Scan for the cell matching the given text and deliver its (x, y) coordinate at center. 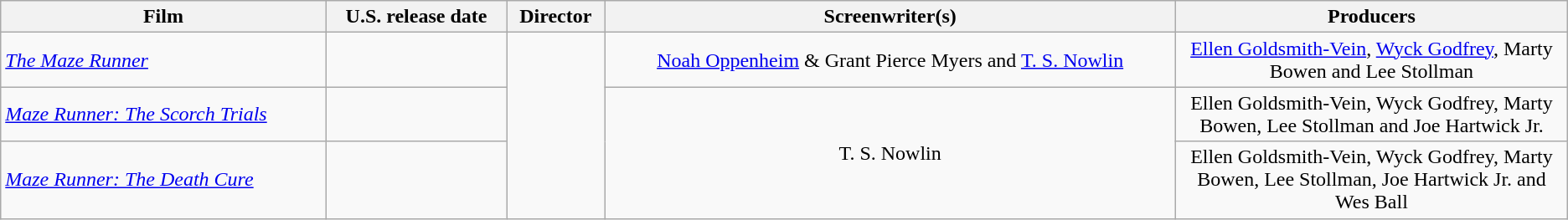
Ellen Goldsmith-Vein, Wyck Godfrey, Marty Bowen and Lee Stollman (1372, 60)
T. S. Nowlin (890, 152)
Director (556, 17)
Film (163, 17)
Ellen Goldsmith-Vein, Wyck Godfrey, Marty Bowen, Lee Stollman, Joe Hartwick Jr. and Wes Ball (1372, 180)
Ellen Goldsmith-Vein, Wyck Godfrey, Marty Bowen, Lee Stollman and Joe Hartwick Jr. (1372, 114)
U.S. release date (416, 17)
Maze Runner: The Death Cure (163, 180)
Producers (1372, 17)
Noah Oppenheim & Grant Pierce Myers and T. S. Nowlin (890, 60)
Screenwriter(s) (890, 17)
Maze Runner: The Scorch Trials (163, 114)
The Maze Runner (163, 60)
